Scan for the cell matching the given text and deliver its (x, y) coordinate at center. 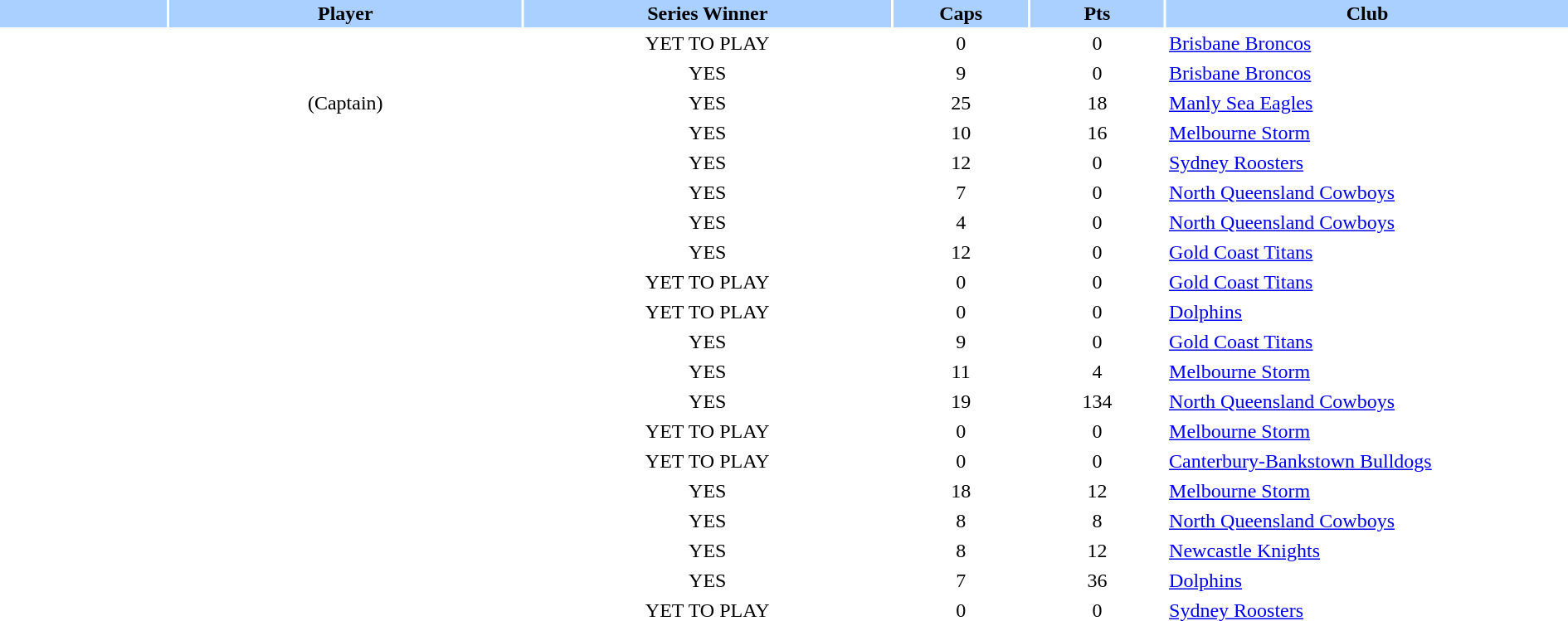
(Captain) (345, 103)
25 (961, 103)
Series Winner (708, 13)
19 (961, 401)
Player (345, 13)
Sydney Roosters (1367, 163)
16 (1097, 133)
36 (1097, 580)
10 (961, 133)
Newcastle Knights (1367, 551)
Pts (1097, 13)
Canterbury-Bankstown Bulldogs (1367, 461)
Caps (961, 13)
Club (1367, 13)
11 (961, 371)
134 (1097, 401)
Manly Sea Eagles (1367, 103)
